Detect which cell encompasses the target text, then output its [x, y] center coordinate. 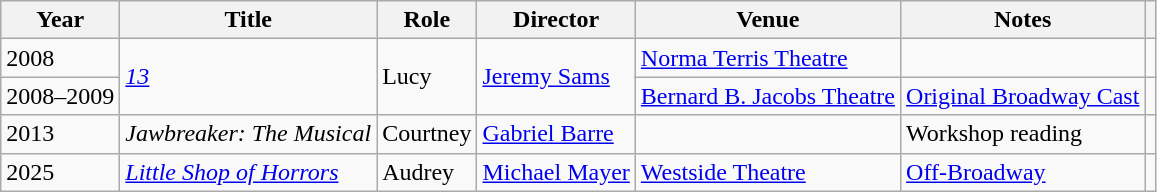
Title [248, 20]
Audrey [427, 172]
Original Broadway Cast [1023, 96]
Little Shop of Horrors [248, 172]
Venue [768, 20]
Gabriel Barre [556, 134]
Bernard B. Jacobs Theatre [768, 96]
Notes [1023, 20]
Role [427, 20]
Courtney [427, 134]
Off-Broadway [1023, 172]
2008 [60, 58]
Jeremy Sams [556, 77]
Director [556, 20]
2008–2009 [60, 96]
2025 [60, 172]
Jawbreaker: The Musical [248, 134]
Norma Terris Theatre [768, 58]
13 [248, 77]
Workshop reading [1023, 134]
Westside Theatre [768, 172]
Michael Mayer [556, 172]
Year [60, 20]
2013 [60, 134]
Lucy [427, 77]
